Scan for the cell matching the given text and deliver its (x, y) coordinate at center. 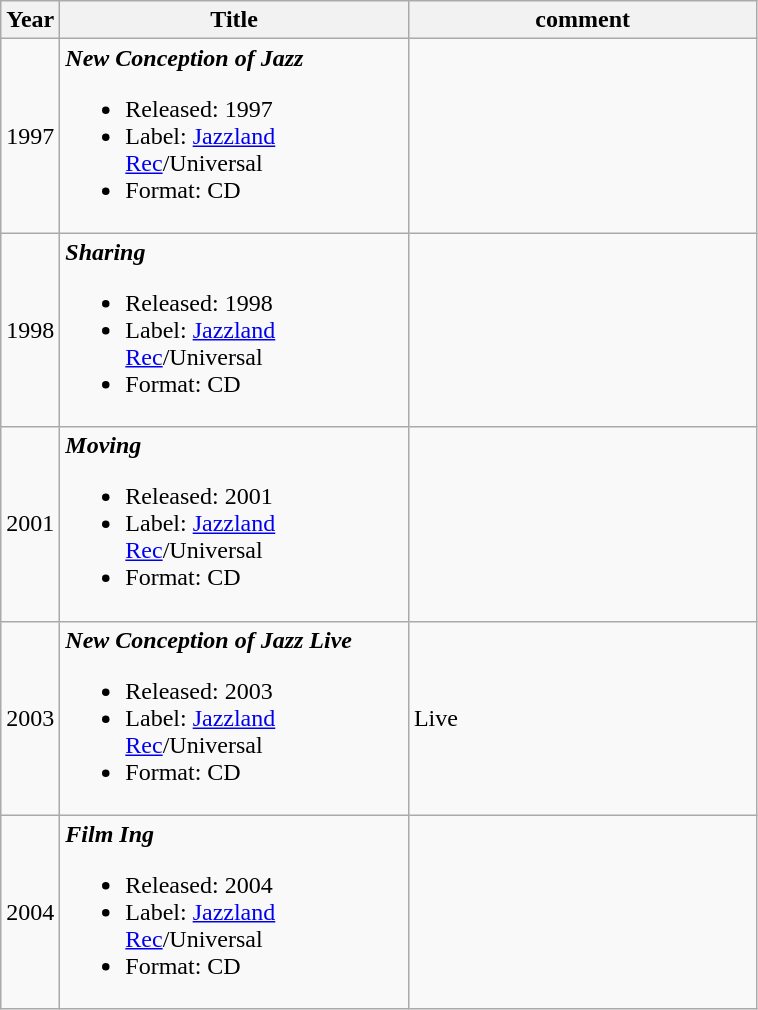
2001 (30, 524)
2003 (30, 718)
1998 (30, 330)
New Conception of JazzReleased: 1997Label: Jazzland Rec/Universal Format: CD (234, 136)
New Conception of Jazz LiveReleased: 2003Label: Jazzland Rec/Universal Format: CD (234, 718)
2004 (30, 912)
SharingReleased: 1998Label: Jazzland Rec/Universal Format: CD (234, 330)
MovingReleased: 2001Label: Jazzland Rec/Universal Format: CD (234, 524)
Film IngReleased: 2004Label: Jazzland Rec/Universal Format: CD (234, 912)
1997 (30, 136)
Year (30, 20)
Live (582, 718)
Title (234, 20)
comment (582, 20)
